Locate the cell with the specified text and output its [x, y] center coordinate. 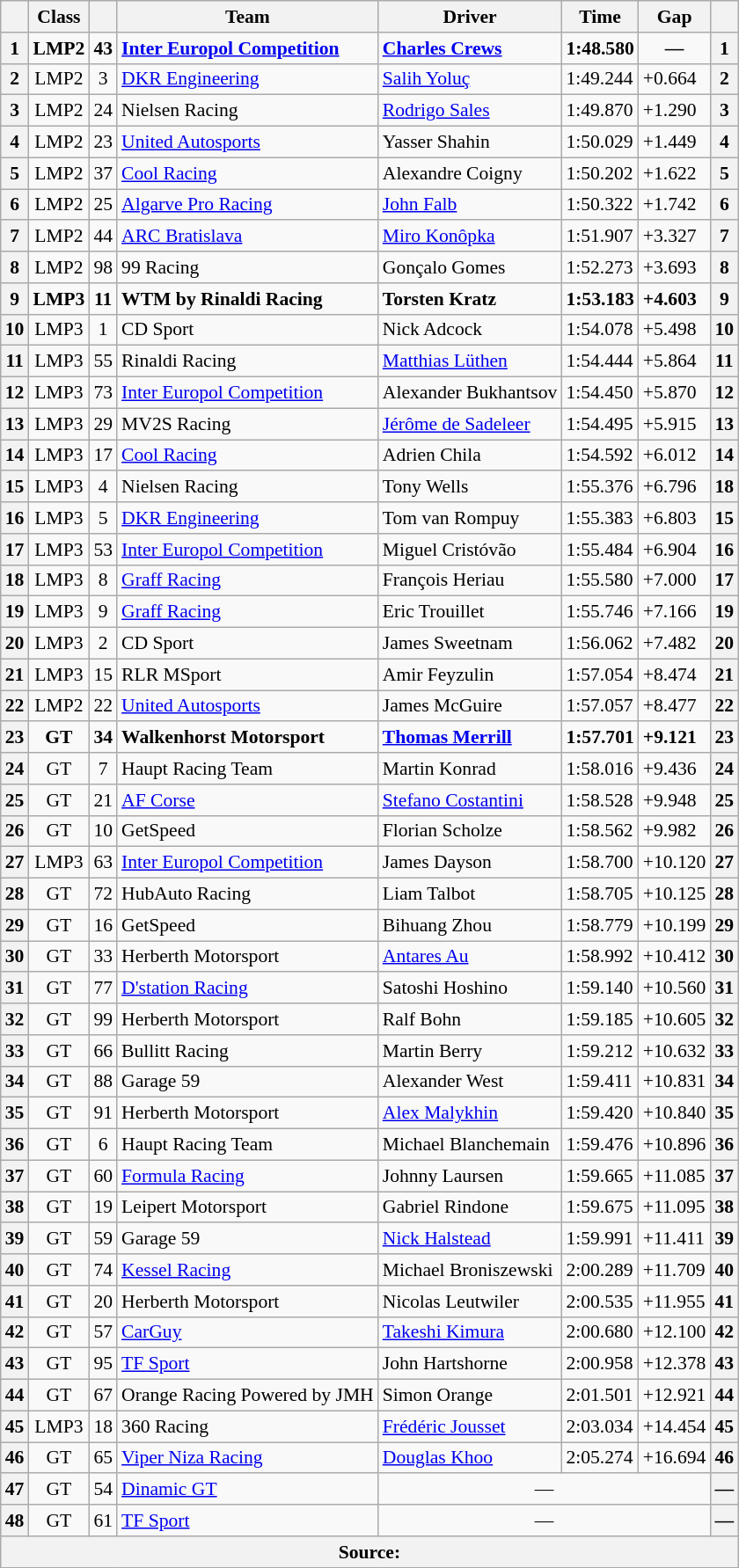
Team [248, 17]
88 [103, 1082]
Nick Adcock [470, 330]
Kessel Racing [248, 1270]
1:59.991 [600, 1239]
MV2S Racing [248, 424]
Leipert Motorsport [248, 1207]
+11.095 [675, 1207]
+9.948 [675, 800]
Gabriel Rindone [470, 1207]
AF Corse [248, 800]
1:50.202 [600, 173]
Alexander Bukhantsov [470, 393]
1:56.062 [600, 644]
Adrien Chila [470, 456]
1:58.528 [600, 800]
John Falb [470, 205]
François Heriau [470, 580]
Thomas Merrill [470, 738]
Miguel Cristóvão [470, 550]
+7.000 [675, 580]
+12.921 [675, 1396]
+6.796 [675, 487]
+6.012 [675, 456]
+11.955 [675, 1302]
Tony Wells [470, 487]
+0.664 [675, 79]
Rodrigo Sales [470, 111]
Antares Au [470, 957]
55 [103, 361]
+10.560 [675, 988]
1:53.183 [600, 299]
1:49.244 [600, 79]
Alexandre Coigny [470, 173]
1:54.444 [600, 361]
+1.290 [675, 111]
Frédéric Jousset [470, 1426]
1:59.212 [600, 1051]
Miro Konôpka [470, 237]
1:59.420 [600, 1113]
WTM by Rinaldi Racing [248, 299]
2:00.680 [600, 1332]
1:58.700 [600, 863]
1:51.907 [600, 237]
1:58.992 [600, 957]
Florian Scholze [470, 831]
1:58.016 [600, 769]
+10.199 [675, 925]
Amir Feyzulin [470, 675]
1:54.078 [600, 330]
1:58.705 [600, 894]
+12.378 [675, 1364]
ARC Bratislava [248, 237]
91 [103, 1113]
74 [103, 1270]
53 [103, 550]
63 [103, 863]
Nicolas Leutwiler [470, 1302]
Walkenhorst Motorsport [248, 738]
Michael Broniszewski [470, 1270]
+10.840 [675, 1113]
+1.742 [675, 205]
D'station Racing [248, 988]
+3.327 [675, 237]
+8.477 [675, 706]
67 [103, 1396]
Gap [675, 17]
2:05.274 [600, 1458]
1:59.140 [600, 988]
+5.498 [675, 330]
HubAuto Racing [248, 894]
James Sweetnam [470, 644]
+5.870 [675, 393]
95 [103, 1364]
1:59.411 [600, 1082]
+9.982 [675, 831]
RLR MSport [248, 675]
1:58.779 [600, 925]
+11.411 [675, 1239]
59 [103, 1239]
+9.436 [675, 769]
77 [103, 988]
Satoshi Hoshino [470, 988]
1:54.450 [600, 393]
2:00.535 [600, 1302]
Dinamic GT [248, 1490]
Alexander West [470, 1082]
66 [103, 1051]
Ralf Bohn [470, 1019]
1:55.484 [600, 550]
1:57.057 [600, 706]
54 [103, 1490]
+4.603 [675, 299]
Rinaldi Racing [248, 361]
Yasser Shahin [470, 142]
98 [103, 267]
Salih Yoluç [470, 79]
Time [600, 17]
Source: [369, 1552]
+7.482 [675, 644]
57 [103, 1332]
360 Racing [248, 1426]
1:57.054 [600, 675]
Bihuang Zhou [470, 925]
+10.831 [675, 1082]
+14.454 [675, 1426]
+3.693 [675, 267]
72 [103, 894]
Driver [470, 17]
2:03.034 [600, 1426]
Martin Konrad [470, 769]
+11.709 [675, 1270]
Martin Berry [470, 1051]
CarGuy [248, 1332]
65 [103, 1458]
99 Racing [248, 267]
Formula Racing [248, 1176]
+6.904 [675, 550]
+10.120 [675, 863]
2:00.958 [600, 1364]
+5.915 [675, 424]
Charles Crews [470, 48]
48 [15, 1521]
Alex Malykhin [470, 1113]
60 [103, 1176]
+1.449 [675, 142]
+5.864 [675, 361]
1:55.580 [600, 580]
1:48.580 [600, 48]
99 [103, 1019]
+9.121 [675, 738]
2:00.289 [600, 1270]
+10.125 [675, 894]
Nick Halstead [470, 1239]
Douglas Khoo [470, 1458]
+10.632 [675, 1051]
1:54.592 [600, 456]
+16.694 [675, 1458]
Jérôme de Sadeleer [470, 424]
+7.166 [675, 612]
1:50.029 [600, 142]
Johnny Laursen [470, 1176]
1:59.185 [600, 1019]
+11.085 [675, 1176]
1:59.675 [600, 1207]
1:55.383 [600, 518]
1:49.870 [600, 111]
Viper Niza Racing [248, 1458]
Matthias Lüthen [470, 361]
+10.412 [675, 957]
+12.100 [675, 1332]
Liam Talbot [470, 894]
Bullitt Racing [248, 1051]
+10.896 [675, 1145]
James Dayson [470, 863]
John Hartshorne [470, 1364]
James McGuire [470, 706]
Orange Racing Powered by JMH [248, 1396]
1:55.376 [600, 487]
+6.803 [675, 518]
Class [58, 17]
47 [15, 1490]
+10.605 [675, 1019]
Simon Orange [470, 1396]
61 [103, 1521]
1:54.495 [600, 424]
+8.474 [675, 675]
Tom van Rompuy [470, 518]
1:58.562 [600, 831]
Algarve Pro Racing [248, 205]
1:57.701 [600, 738]
Michael Blanchemain [470, 1145]
Eric Trouillet [470, 612]
1:55.746 [600, 612]
Stefano Costantini [470, 800]
1:52.273 [600, 267]
Gonçalo Gomes [470, 267]
Takeshi Kimura [470, 1332]
1:59.476 [600, 1145]
+1.622 [675, 173]
1:59.665 [600, 1176]
2:01.501 [600, 1396]
Torsten Kratz [470, 299]
1:50.322 [600, 205]
73 [103, 393]
